Pinpoint the cell where the given text exists, returning its [X, Y] midpoint coordinate. 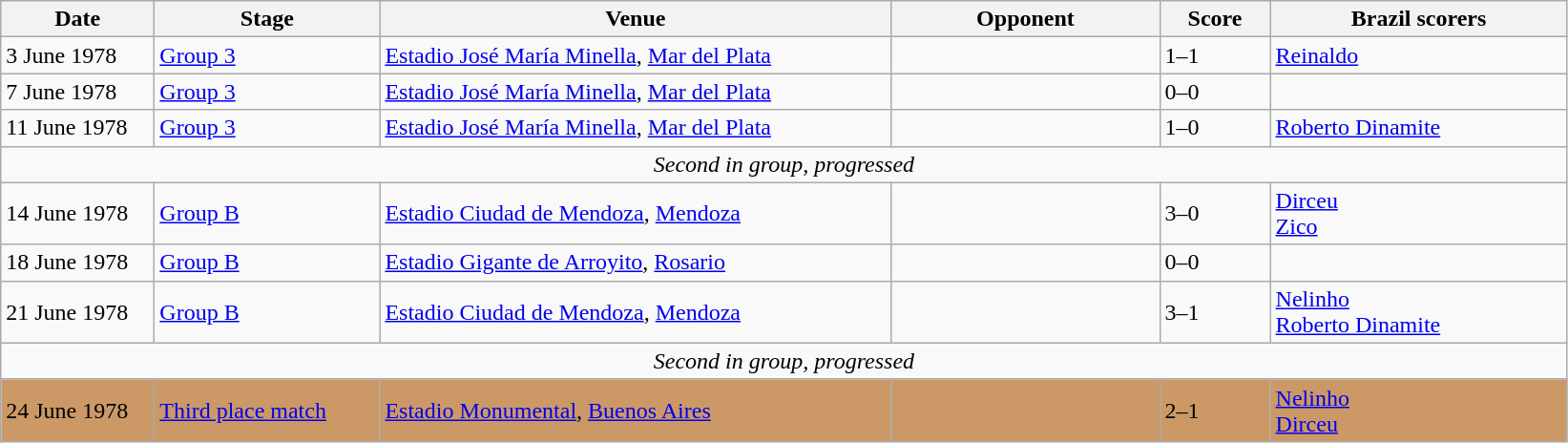
Venue [636, 19]
24 June 1978 [78, 411]
3–0 [1215, 214]
Third place match [267, 411]
1–0 [1215, 128]
Date [78, 19]
Brazil scorers [1418, 19]
Nelinho Roberto Dinamite [1418, 311]
Estadio Gigante de Arroyito, Rosario [636, 263]
Estadio Monumental, Buenos Aires [636, 411]
Nelinho Dirceu [1418, 411]
18 June 1978 [78, 263]
Reinaldo [1418, 55]
Opponent [1025, 19]
3–1 [1215, 311]
7 June 1978 [78, 92]
Dirceu Zico [1418, 214]
Score [1215, 19]
21 June 1978 [78, 311]
14 June 1978 [78, 214]
2–1 [1215, 411]
1–1 [1215, 55]
Stage [267, 19]
11 June 1978 [78, 128]
Roberto Dinamite [1418, 128]
3 June 1978 [78, 55]
